Search for the cell housing the specified text and yield its [x, y] center coordinate. 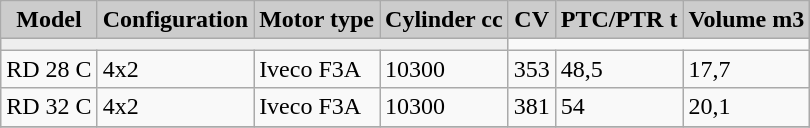
PTC/PTR t [619, 20]
54 [619, 107]
Configuration [175, 20]
Motor type [317, 20]
CV [532, 20]
RD 28 C [49, 69]
RD 32 C [49, 107]
48,5 [619, 69]
20,1 [746, 107]
381 [532, 107]
353 [532, 69]
Cylinder cc [444, 20]
Volume m3 [746, 20]
Model [49, 20]
17,7 [746, 69]
